Pinpoint the cell where the given text exists, returning its [x, y] midpoint coordinate. 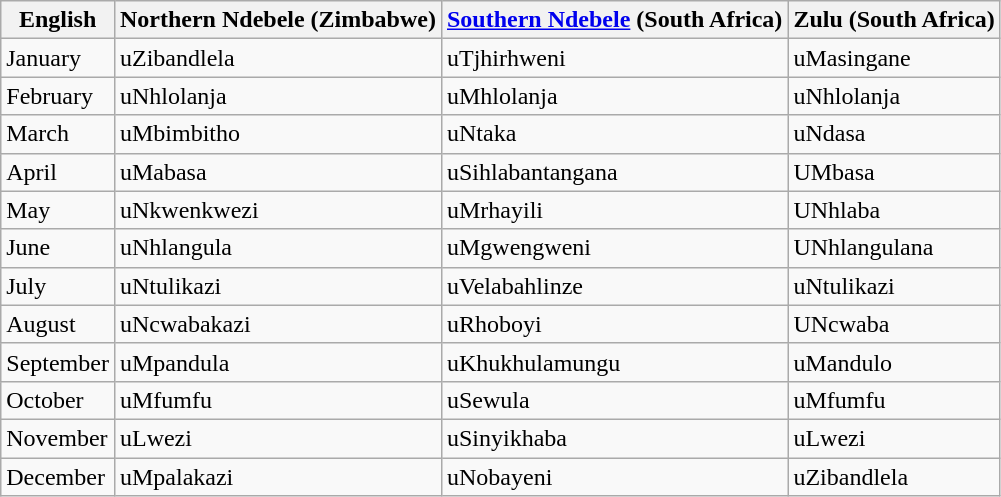
uKhukhulamungu [614, 362]
April [58, 172]
uSewula [614, 400]
Zulu (South Africa) [894, 20]
Southern Ndebele (South Africa) [614, 20]
UMbasa [894, 172]
uSihlabantangana [614, 172]
September [58, 362]
July [58, 286]
uSinyikhaba [614, 438]
uMrhayili [614, 210]
November [58, 438]
uTjhirhweni [614, 58]
uMhlolanja [614, 96]
March [58, 134]
uNkwenkwezi [278, 210]
uNhlangula [278, 248]
June [58, 248]
uMpandula [278, 362]
uNobayeni [614, 477]
uRhoboyi [614, 324]
UNcwaba [894, 324]
UNhlaba [894, 210]
uVelabahlinze [614, 286]
UNhlangulana [894, 248]
uNdasa [894, 134]
English [58, 20]
uMpalakazi [278, 477]
October [58, 400]
February [58, 96]
May [58, 210]
uMgwengweni [614, 248]
January [58, 58]
August [58, 324]
uNtaka [614, 134]
December [58, 477]
uMabasa [278, 172]
uNcwabakazi [278, 324]
Northern Ndebele (Zimbabwe) [278, 20]
uMbimbitho [278, 134]
uMasingane [894, 58]
uMandulo [894, 362]
